Determine the [x, y] coordinate at the center of the cell enclosing the given text.  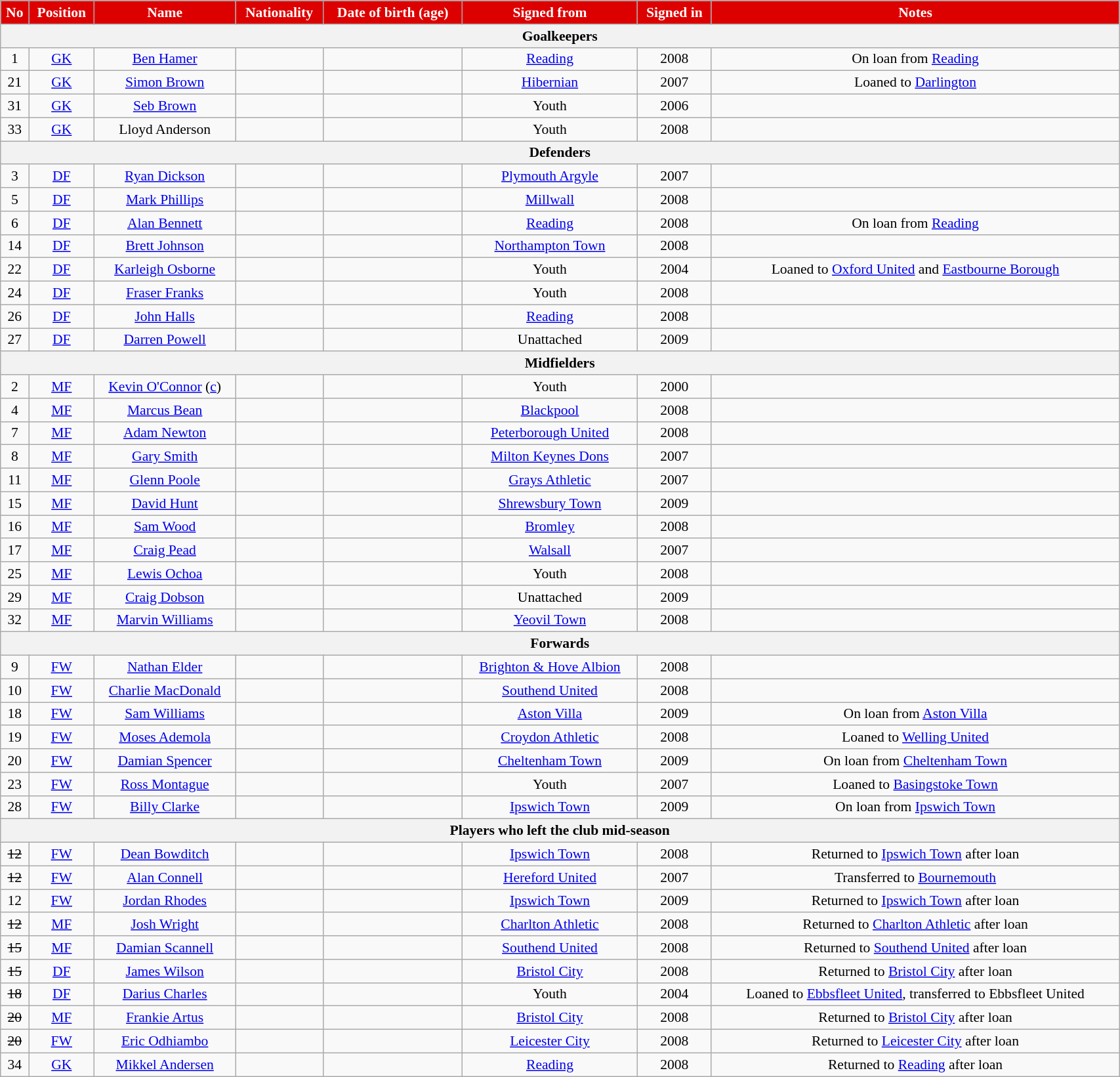
10 [14, 690]
James Wilson [165, 971]
17 [14, 551]
Seb Brown [165, 106]
Jordan Rhodes [165, 901]
33 [14, 129]
4 [14, 410]
On loan from Aston Villa [915, 714]
Damian Scannell [165, 948]
Hereford United [550, 877]
34 [14, 1065]
Notes [915, 12]
Plymouth Argyle [550, 177]
27 [14, 340]
2 [14, 387]
Transferred to Bournemouth [915, 877]
8 [14, 457]
Alan Connell [165, 877]
Walsall [550, 551]
On loan from Cheltenham Town [915, 761]
Defenders [560, 153]
Darius Charles [165, 994]
28 [14, 807]
Charlton Athletic [550, 925]
Returned to Charlton Athletic after loan [915, 925]
31 [14, 106]
21 [14, 83]
Returned to Reading after loan [915, 1065]
Marvin Williams [165, 620]
23 [14, 784]
Northampton Town [550, 246]
Simon Brown [165, 83]
9 [14, 667]
Glenn Poole [165, 480]
Peterborough United [550, 433]
26 [14, 316]
3 [14, 177]
24 [14, 293]
5 [14, 200]
2006 [674, 106]
Position [62, 12]
On loan from Ipswich Town [915, 807]
Returned to Southend United after loan [915, 948]
Frankie Artus [165, 1018]
Brighton & Hove Albion [550, 667]
Forwards [560, 644]
Grays Athletic [550, 480]
19 [14, 738]
2000 [674, 387]
Shrewsbury Town [550, 503]
32 [14, 620]
Darren Powell [165, 340]
Returned to Leicester City after loan [915, 1042]
Leicester City [550, 1042]
Loaned to Ebbsfleet United, transferred to Ebbsfleet United [915, 994]
Loaned to Welling United [915, 738]
Bromley [550, 527]
Yeovil Town [550, 620]
Gary Smith [165, 457]
29 [14, 597]
Mark Phillips [165, 200]
Craig Dobson [165, 597]
Millwall [550, 200]
Kevin O'Connor (c) [165, 387]
Nathan Elder [165, 667]
Players who left the club mid-season [560, 831]
Charlie MacDonald [165, 690]
Adam Newton [165, 433]
Cheltenham Town [550, 761]
25 [14, 574]
Alan Bennett [165, 223]
Midfielders [560, 364]
Craig Pead [165, 551]
6 [14, 223]
Hibernian [550, 83]
Ryan Dickson [165, 177]
Billy Clarke [165, 807]
Brett Johnson [165, 246]
Karleigh Osborne [165, 270]
22 [14, 270]
Mikkel Andersen [165, 1065]
Signed in [674, 12]
Nationality [280, 12]
David Hunt [165, 503]
Lewis Ochoa [165, 574]
Damian Spencer [165, 761]
Ross Montague [165, 784]
7 [14, 433]
11 [14, 480]
Milton Keynes Dons [550, 457]
Goalkeepers [560, 36]
Loaned to Basingstoke Town [915, 784]
Marcus Bean [165, 410]
No [14, 12]
Croydon Athletic [550, 738]
Fraser Franks [165, 293]
16 [14, 527]
Signed from [550, 12]
Josh Wright [165, 925]
Sam Williams [165, 714]
1 [14, 59]
14 [14, 246]
Loaned to Oxford United and Eastbourne Borough [915, 270]
Sam Wood [165, 527]
Eric Odhiambo [165, 1042]
Loaned to Darlington [915, 83]
Blackpool [550, 410]
Dean Bowditch [165, 855]
Moses Ademola [165, 738]
Lloyd Anderson [165, 129]
John Halls [165, 316]
Name [165, 12]
Ben Hamer [165, 59]
Aston Villa [550, 714]
Date of birth (age) [392, 12]
